Extract the [x, y] coordinate from the center of the cell holding the provided text.  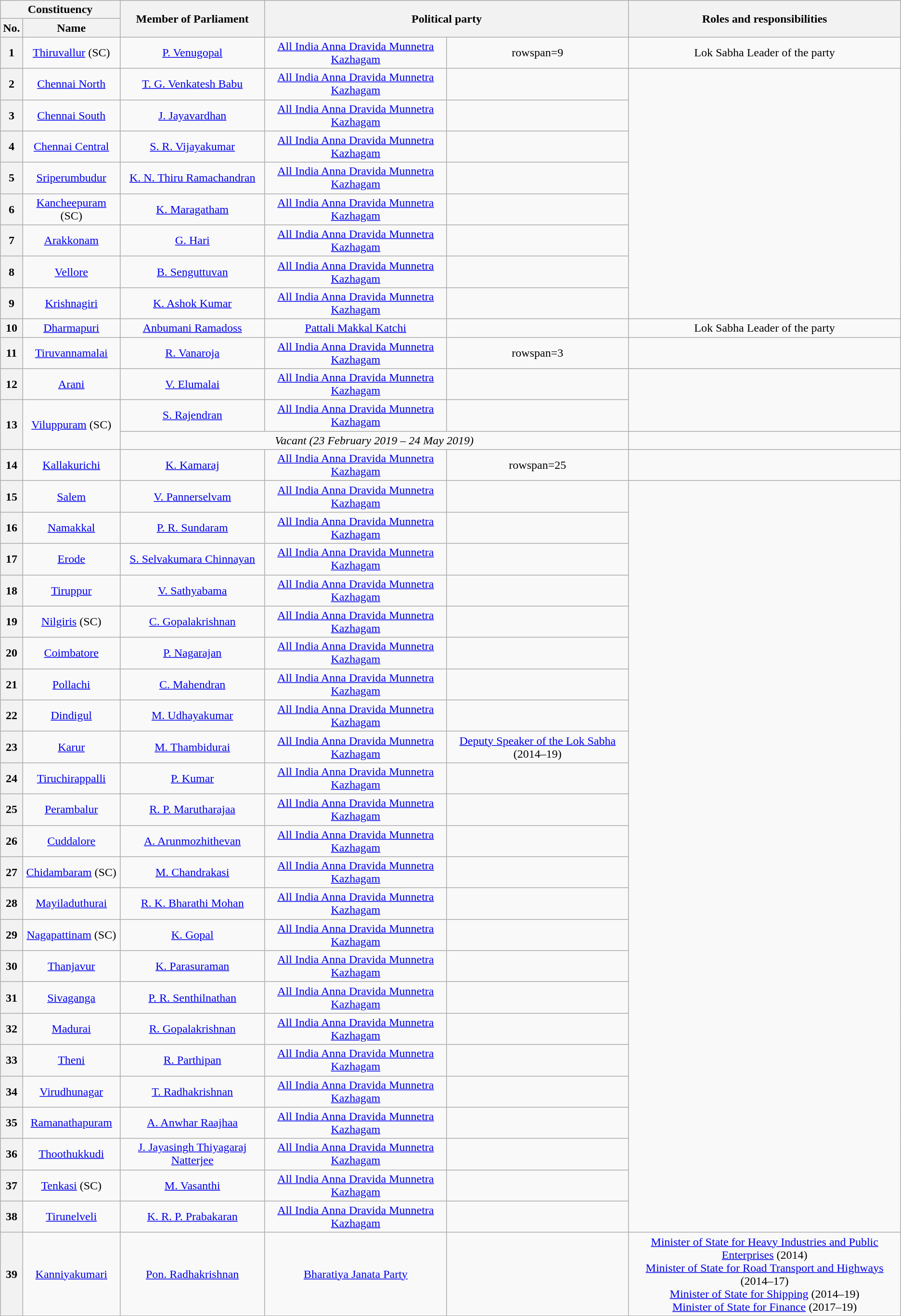
V. Elumalai [193, 384]
rowspan=25 [538, 465]
Thiruvallur (SC) [71, 53]
6 [12, 209]
16 [12, 528]
Member of Parliament [193, 19]
33 [12, 1060]
G. Hari [193, 241]
18 [12, 590]
J. Jayavardhan [193, 116]
K. N. Thiru Ramachandran [193, 178]
30 [12, 967]
P. Kumar [193, 778]
P. R. Sundaram [193, 528]
K. Parasuraman [193, 967]
26 [12, 840]
Roles and responsibilities [764, 19]
V. Sathyabama [193, 590]
11 [12, 352]
Virudhunagar [71, 1092]
Arani [71, 384]
Name [71, 28]
A. Arunmozhithevan [193, 840]
K. Gopal [193, 935]
Bharatiya Janata Party [356, 1274]
Pon. Radhakrishnan [193, 1274]
P. Nagarajan [193, 653]
25 [12, 810]
Pollachi [71, 684]
36 [12, 1154]
R. Gopalakrishnan [193, 1029]
V. Pannerselvam [193, 497]
15 [12, 497]
A. Anwhar Raajhaa [193, 1122]
22 [12, 715]
No. [12, 28]
Sriperumbudur [71, 178]
Erode [71, 559]
K. Ashok Kumar [193, 303]
K. R. P. Prabakaran [193, 1217]
Theni [71, 1060]
Salem [71, 497]
19 [12, 622]
37 [12, 1185]
Chennai Central [71, 146]
Tiruvannamalai [71, 352]
3 [12, 116]
S. R. Vijayakumar [193, 146]
T. Radhakrishnan [193, 1092]
29 [12, 935]
M. Thambidurai [193, 747]
7 [12, 241]
Tenkasi (SC) [71, 1185]
Viluppuram (SC) [71, 425]
Kancheepuram (SC) [71, 209]
Dharmapuri [71, 328]
Ramanathapuram [71, 1122]
Tiruchirappalli [71, 778]
31 [12, 997]
Chennai South [71, 116]
13 [12, 425]
Perambalur [71, 810]
Tiruppur [71, 590]
1 [12, 53]
Political party [447, 19]
9 [12, 303]
rowspan=3 [538, 352]
10 [12, 328]
S. Selvakumara Chinnayan [193, 559]
5 [12, 178]
R. K. Bharathi Mohan [193, 904]
Sivaganga [71, 997]
Dindigul [71, 715]
Deputy Speaker of the Lok Sabha (2014–19) [538, 747]
R. Vanaroja [193, 352]
Chennai North [71, 84]
34 [12, 1092]
B. Senguttuvan [193, 271]
Kallakurichi [71, 465]
Cuddalore [71, 840]
35 [12, 1122]
P. Venugopal [193, 53]
P. R. Senthilnathan [193, 997]
Namakkal [71, 528]
Tirunelveli [71, 1217]
Madurai [71, 1029]
17 [12, 559]
2 [12, 84]
R. P. Marutharajaa [193, 810]
27 [12, 872]
20 [12, 653]
Vacant (23 February 2019 – 24 May 2019) [374, 440]
Thanjavur [71, 967]
T. G. Venkatesh Babu [193, 84]
23 [12, 747]
Vellore [71, 271]
R. Parthipan [193, 1060]
Mayiladuthurai [71, 904]
Karur [71, 747]
28 [12, 904]
Nagapattinam (SC) [71, 935]
24 [12, 778]
Coimbatore [71, 653]
Pattali Makkal Katchi [356, 328]
Nilgiris (SC) [71, 622]
S. Rajendran [193, 416]
8 [12, 271]
Arakkonam [71, 241]
Krishnagiri [71, 303]
M. Chandrakasi [193, 872]
C. Gopalakrishnan [193, 622]
38 [12, 1217]
32 [12, 1029]
21 [12, 684]
M. Udhayakumar [193, 715]
14 [12, 465]
J. Jayasingh Thiyagaraj Natterjee [193, 1154]
Kanniyakumari [71, 1274]
rowspan=9 [538, 53]
Thoothukkudi [71, 1154]
12 [12, 384]
K. Kamaraj [193, 465]
Constituency [61, 10]
Anbumani Ramadoss [193, 328]
C. Mahendran [193, 684]
4 [12, 146]
K. Maragatham [193, 209]
M. Vasanthi [193, 1185]
39 [12, 1274]
Chidambaram (SC) [71, 872]
